Detect which cell encompasses the target text, then output its (x, y) center coordinate. 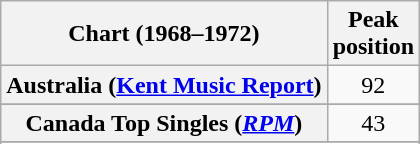
43 (373, 123)
92 (373, 85)
Australia (Kent Music Report) (164, 85)
Chart (1968–1972) (164, 34)
Canada Top Singles (RPM) (164, 123)
Peakposition (373, 34)
